Pinpoint the cell where the given text exists, returning its [x, y] midpoint coordinate. 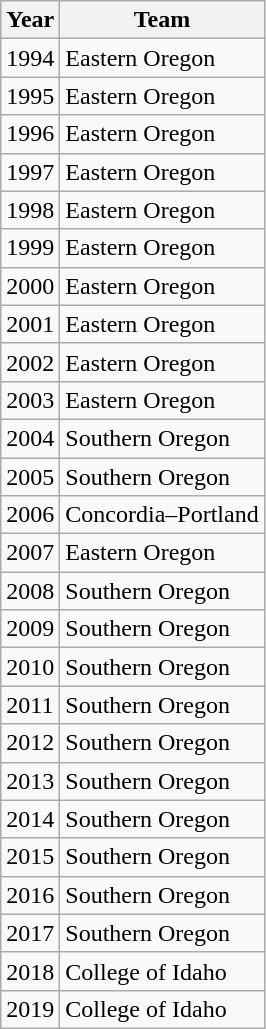
2016 [30, 895]
2018 [30, 971]
1999 [30, 248]
Concordia–Portland [162, 515]
1997 [30, 172]
2009 [30, 629]
2017 [30, 933]
1996 [30, 134]
2002 [30, 362]
2008 [30, 591]
2019 [30, 1009]
2007 [30, 553]
2001 [30, 324]
1994 [30, 58]
2011 [30, 705]
2005 [30, 477]
2003 [30, 400]
2012 [30, 743]
1995 [30, 96]
Year [30, 20]
2014 [30, 819]
1998 [30, 210]
2004 [30, 438]
2013 [30, 781]
2015 [30, 857]
2010 [30, 667]
2000 [30, 286]
2006 [30, 515]
Team [162, 20]
